Search for the cell housing the specified text and yield its [x, y] center coordinate. 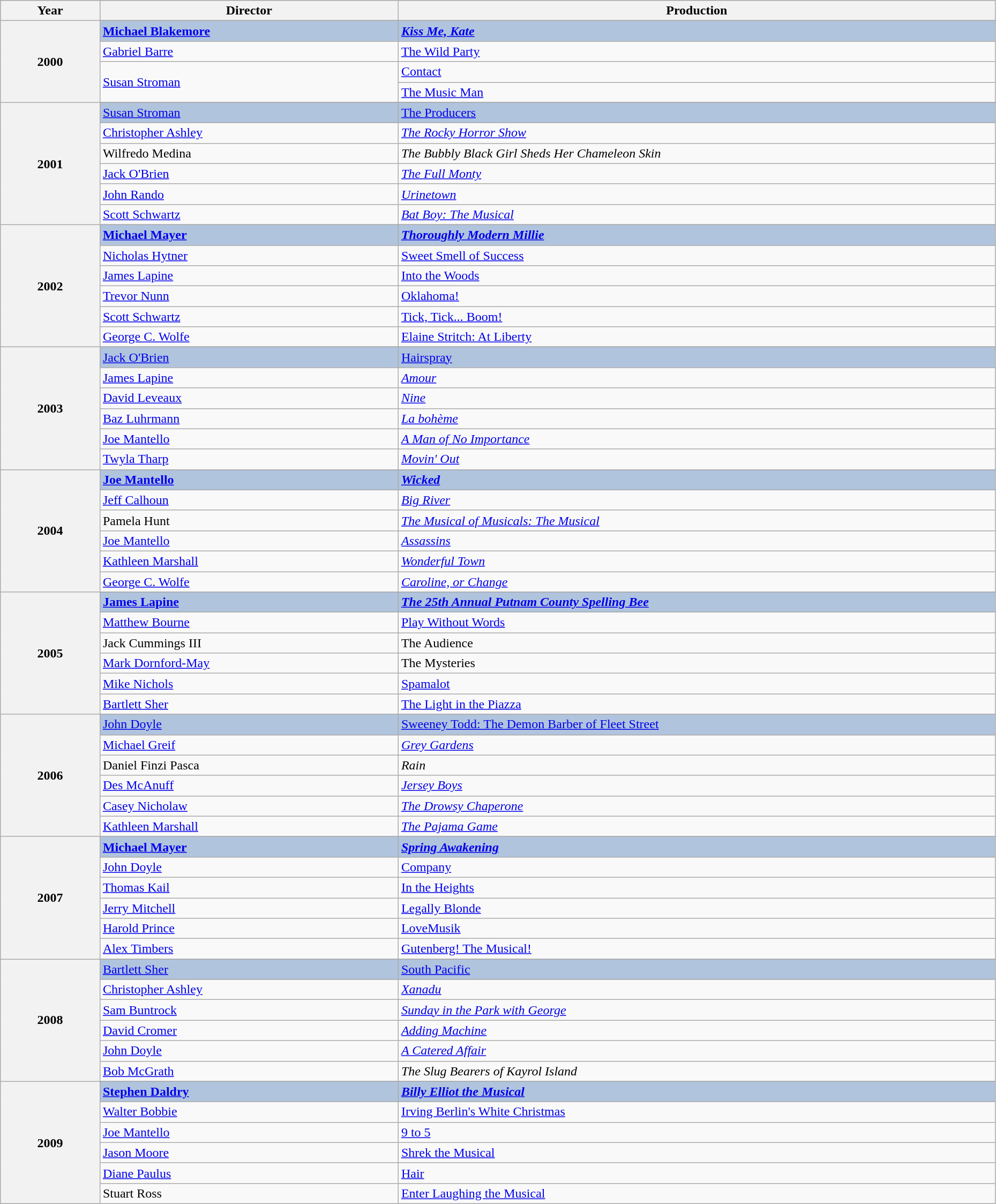
Michael Blakemore [249, 31]
Enter Laughing the Musical [697, 1193]
Des McAnuff [249, 786]
Assassins [697, 541]
Sweeney Todd: The Demon Barber of Fleet Street [697, 724]
Michael Greif [249, 745]
Billy Elliot the Musical [697, 1091]
In the Heights [697, 887]
Play Without Words [697, 623]
Baz Luhrmann [249, 418]
Kiss Me, Kate [697, 31]
Grey Gardens [697, 745]
The Rocky Horror Show [697, 133]
Big River [697, 500]
Year [50, 11]
The Bubbly Black Girl Sheds Her Chameleon Skin [697, 153]
Trevor Nunn [249, 296]
Jeff Calhoun [249, 500]
Jack Cummings III [249, 643]
Sweet Smell of Success [697, 256]
Oklahoma! [697, 296]
La bohème [697, 418]
David Leveaux [249, 398]
Movin' Out [697, 459]
Gutenberg! The Musical! [697, 949]
Wilfredo Medina [249, 153]
The Full Monty [697, 174]
Tick, Tick... Boom! [697, 317]
Bat Boy: The Musical [697, 214]
A Man of No Importance [697, 439]
The Wild Party [697, 51]
Bob McGrath [249, 1071]
Into the Woods [697, 276]
The Slug Bearers of Kayrol Island [697, 1071]
Adding Machine [697, 1030]
Director [249, 11]
Xanadu [697, 990]
2003 [50, 408]
The Audience [697, 643]
Hairspray [697, 357]
Thoroughly Modern Millie [697, 235]
Contact [697, 72]
The Musical of Musicals: The Musical [697, 520]
2009 [50, 1142]
2000 [50, 62]
South Pacific [697, 969]
Legally Blonde [697, 908]
John Rando [249, 194]
Mark Dornford-May [249, 663]
The Producers [697, 113]
Nine [697, 398]
The Pajama Game [697, 826]
Alex Timbers [249, 949]
Shrek the Musical [697, 1153]
Irving Berlin's White Christmas [697, 1112]
Elaine Stritch: At Liberty [697, 337]
Jersey Boys [697, 786]
2008 [50, 1020]
Hair [697, 1173]
Sam Buntrock [249, 1010]
Harold Prince [249, 929]
The Music Man [697, 92]
2007 [50, 898]
Nicholas Hytner [249, 256]
Wonderful Town [697, 561]
Twyla Tharp [249, 459]
The Mysteries [697, 663]
Caroline, or Change [697, 581]
2004 [50, 530]
Pamela Hunt [249, 520]
Spamalot [697, 684]
2005 [50, 653]
Stuart Ross [249, 1193]
Wicked [697, 480]
Walter Bobbie [249, 1112]
Thomas Kail [249, 887]
A Catered Affair [697, 1051]
LoveMusik [697, 929]
Production [697, 11]
Spring Awakening [697, 847]
Stephen Daldry [249, 1091]
Company [697, 867]
The 25th Annual Putnam County Spelling Bee [697, 602]
Diane Paulus [249, 1173]
The Light in the Piazza [697, 704]
Gabriel Barre [249, 51]
David Cromer [249, 1030]
Jerry Mitchell [249, 908]
Daniel Finzi Pasca [249, 765]
Casey Nicholaw [249, 806]
Amour [697, 378]
2006 [50, 775]
2001 [50, 163]
Mike Nichols [249, 684]
2002 [50, 286]
Urinetown [697, 194]
Sunday in the Park with George [697, 1010]
Jason Moore [249, 1153]
9 to 5 [697, 1132]
The Drowsy Chaperone [697, 806]
Rain [697, 765]
Matthew Bourne [249, 623]
